Return [X, Y] of the center of cell containing provided text 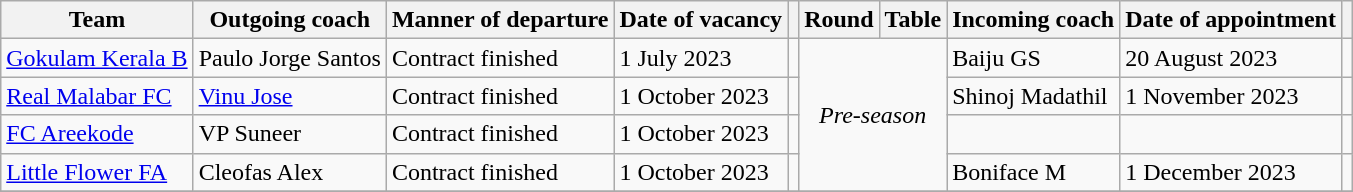
Date of appointment [1231, 20]
Outgoing coach [290, 20]
1 November 2023 [1231, 96]
Boniface M [1034, 172]
Shinoj Madathil [1034, 96]
Pre-season [873, 115]
Vinu Jose [290, 96]
VP Suneer [290, 134]
Paulo Jorge Santos [290, 58]
20 August 2023 [1231, 58]
Incoming coach [1034, 20]
FC Areekode [97, 134]
Cleofas Alex [290, 172]
Table [913, 20]
1 December 2023 [1231, 172]
Team [97, 20]
1 July 2023 [701, 58]
Little Flower FA [97, 172]
Round [839, 20]
Real Malabar FC [97, 96]
Date of vacancy [701, 20]
Gokulam Kerala B [97, 58]
Baiju GS [1034, 58]
Manner of departure [500, 20]
